Pinpoint the cell where the given text exists, returning its (X, Y) midpoint coordinate. 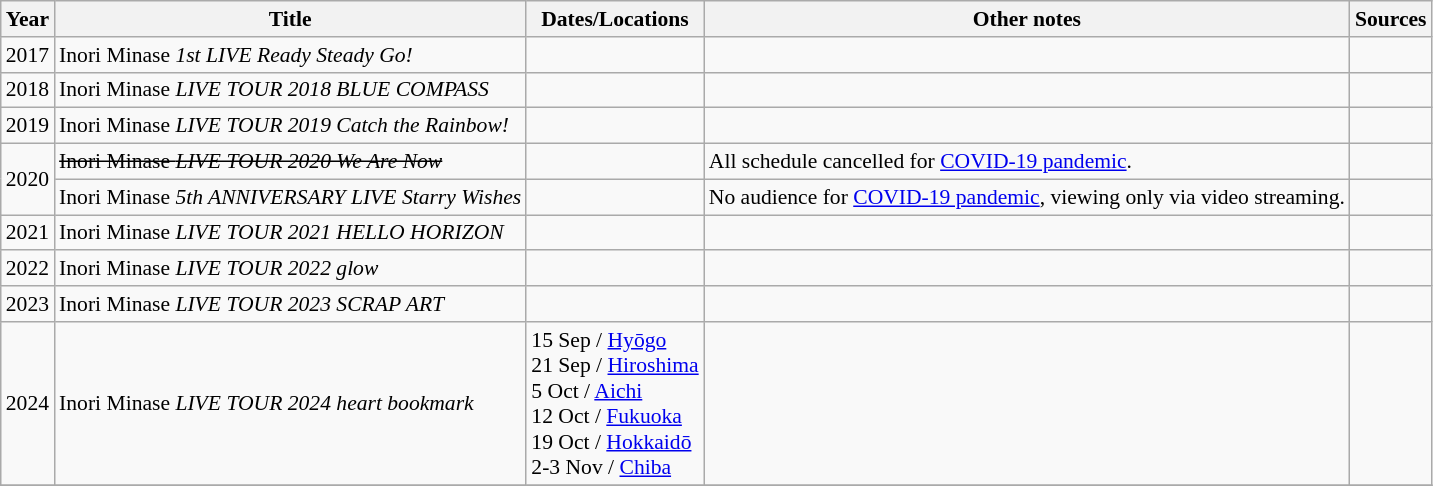
Inori Minase LIVE TOUR 2021 HELLO HORIZON (290, 233)
Inori Minase LIVE TOUR 2019 Catch the Rainbow! (290, 126)
2018 (28, 90)
Year (28, 19)
Title (290, 19)
Inori Minase 5th ANNIVERSARY LIVE Starry Wishes (290, 197)
Other notes (1027, 19)
Sources (1391, 19)
2022 (28, 269)
All schedule cancelled for COVID-19 pandemic. (1027, 162)
No audience for COVID-19 pandemic, viewing only via video streaming. (1027, 197)
Inori Minase LIVE TOUR 2023 SCRAP ART (290, 304)
2024 (28, 404)
Inori Minase LIVE TOUR 2018 BLUE COMPASS (290, 90)
Inori Minase LIVE TOUR 2020 We Are Now (290, 162)
2023 (28, 304)
2017 (28, 55)
Inori Minase LIVE TOUR 2024 heart bookmark (290, 404)
2021 (28, 233)
Inori Minase LIVE TOUR 2022 glow (290, 269)
15 Sep / Hyōgo21 Sep / Hiroshima5 Oct / Aichi12 Oct / Fukuoka19 Oct / Hokkaidō2-3 Nov / Chiba (614, 404)
Inori Minase 1st LIVE Ready Steady Go! (290, 55)
2020 (28, 180)
Dates/Locations (614, 19)
2019 (28, 126)
